Scan for the cell matching the given text and deliver its (x, y) coordinate at center. 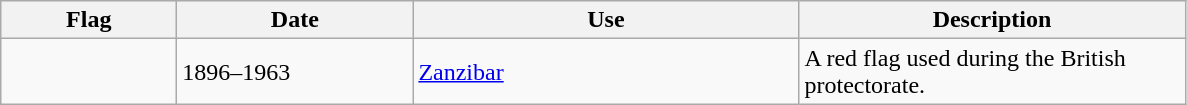
A red flag used during the British protectorate. (992, 72)
Flag (89, 20)
Use (606, 20)
Date (295, 20)
1896–1963 (295, 72)
Zanzibar (606, 72)
Description (992, 20)
